From the cell containing the given text, extract its center point as (x, y) coordinate. 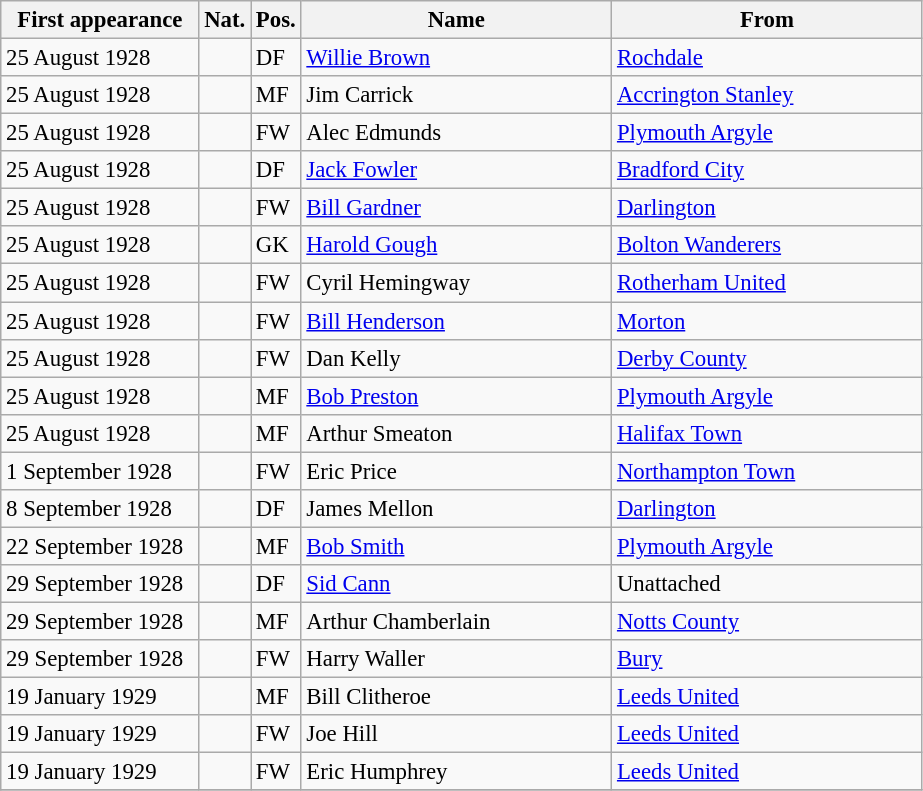
Notts County (768, 621)
Unattached (768, 584)
Bob Preston (456, 396)
Sid Cann (456, 584)
Rotherham United (768, 283)
Harry Waller (456, 659)
Jim Carrick (456, 95)
Joe Hill (456, 734)
Bob Smith (456, 546)
Bolton Wanderers (768, 245)
Arthur Smeaton (456, 433)
1 September 1928 (100, 471)
Alec Edmunds (456, 133)
Bill Henderson (456, 321)
James Mellon (456, 509)
Dan Kelly (456, 358)
Accrington Stanley (768, 95)
Rochdale (768, 58)
Jack Fowler (456, 170)
Name (456, 20)
Arthur Chamberlain (456, 621)
Halifax Town (768, 433)
Northampton Town (768, 471)
Eric Humphrey (456, 772)
Harold Gough (456, 245)
22 September 1928 (100, 546)
Nat. (225, 20)
Bill Gardner (456, 208)
Derby County (768, 358)
Bradford City (768, 170)
8 September 1928 (100, 509)
Cyril Hemingway (456, 283)
Pos. (276, 20)
First appearance (100, 20)
Eric Price (456, 471)
Willie Brown (456, 58)
Morton (768, 321)
GK (276, 245)
From (768, 20)
Bill Clitheroe (456, 697)
Bury (768, 659)
